Scan for the cell matching the given text and deliver its (x, y) coordinate at center. 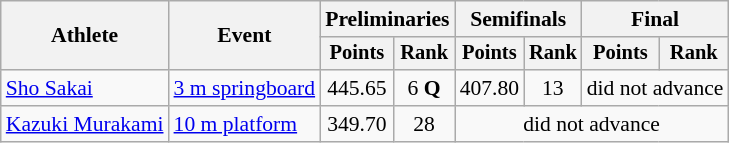
3 m springboard (245, 88)
Final (656, 19)
Sho Sakai (85, 88)
Preliminaries (387, 19)
Event (245, 36)
Athlete (85, 36)
445.65 (357, 88)
Semifinals (518, 19)
407.80 (490, 88)
Kazuki Murakami (85, 124)
28 (424, 124)
6 Q (424, 88)
349.70 (357, 124)
10 m platform (245, 124)
13 (553, 88)
